Provide the [x, y] coordinate of the cell's center where the given text is located.  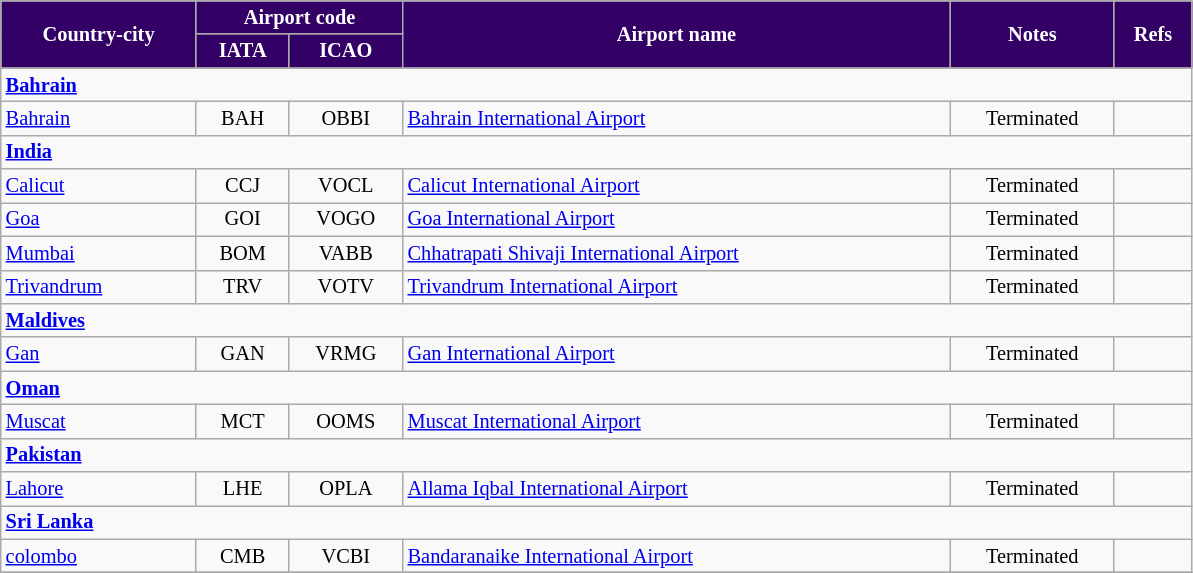
Trivandrum International Airport [677, 287]
Chhatrapati Shivaji International Airport [677, 253]
Airport name [677, 34]
VOGO [346, 219]
Calicut [99, 186]
Maldives [596, 320]
ICAO [346, 51]
Mumbai [99, 253]
VOCL [346, 186]
OOMS [346, 421]
Muscat [99, 421]
Airport code [299, 17]
Sri Lanka [596, 522]
VOTV [346, 287]
Goa [99, 219]
CCJ [242, 186]
Bandaranaike International Airport [677, 556]
Pakistan [596, 455]
VRMG [346, 354]
BOM [242, 253]
Oman [596, 388]
VABB [346, 253]
Goa International Airport [677, 219]
Country-city [99, 34]
Notes [1032, 34]
MCT [242, 421]
OPLA [346, 489]
Trivandrum [99, 287]
Lahore [99, 489]
BAH [242, 118]
Calicut International Airport [677, 186]
Muscat International Airport [677, 421]
IATA [242, 51]
LHE [242, 489]
OBBI [346, 118]
Gan International Airport [677, 354]
Allama Iqbal International Airport [677, 489]
Gan [99, 354]
colombo [99, 556]
TRV [242, 287]
GAN [242, 354]
VCBI [346, 556]
CMB [242, 556]
Refs [1152, 34]
GOI [242, 219]
India [596, 152]
Bahrain International Airport [677, 118]
